Determine the [x, y] coordinate at the center of the cell enclosing the given text.  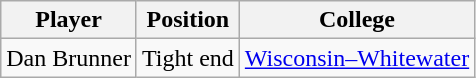
Position [188, 20]
Player [69, 20]
Wisconsin–Whitewater [356, 58]
Tight end [188, 58]
College [356, 20]
Dan Brunner [69, 58]
